Capture the cell that displays the provided text and extract its (x, y) central coordinate. 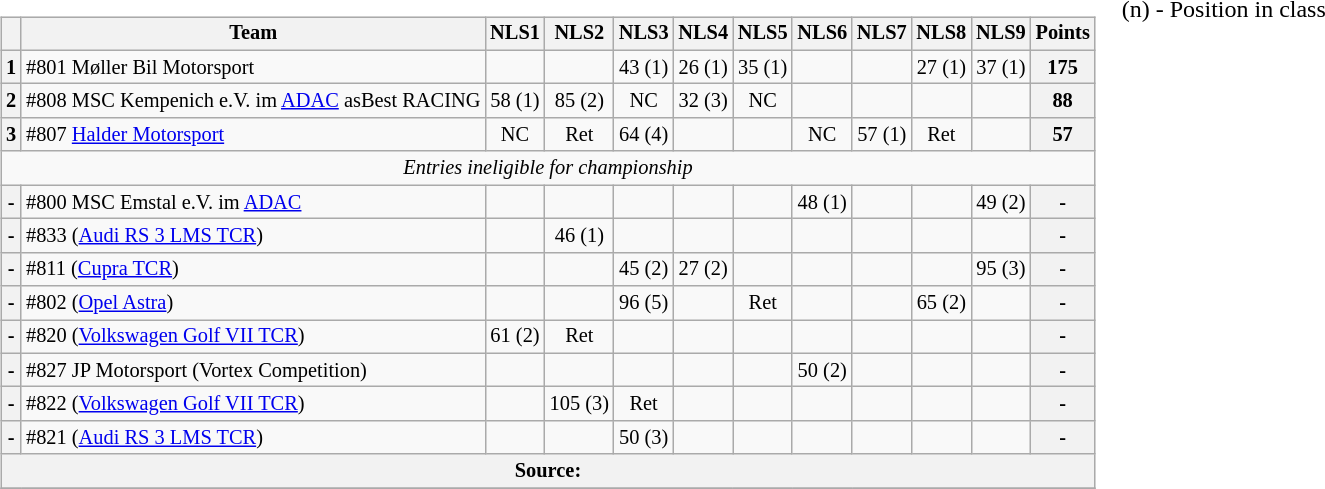
NLS9 (1001, 34)
#801 Møller Bil Motorsport (253, 67)
1 (11, 67)
95 (3) (1001, 269)
NLS2 (580, 34)
49 (2) (1001, 202)
NLS1 (515, 34)
64 (4) (644, 135)
NLS7 (882, 34)
NLS3 (644, 34)
57 (1063, 135)
#822 (Volkswagen Golf VII TCR) (253, 404)
96 (5) (644, 303)
#807 Halder Motorsport (253, 135)
#827 JP Motorsport (Vortex Competition) (253, 370)
88 (1063, 101)
#820 (Volkswagen Golf VII TCR) (253, 337)
37 (1) (1001, 67)
27 (1) (942, 67)
50 (3) (644, 438)
#833 (Audi RS 3 LMS TCR) (253, 236)
NLS6 (822, 34)
27 (2) (703, 269)
175 (1063, 67)
57 (1) (882, 135)
NLS5 (763, 34)
#808 MSC Kempenich e.V. im ADAC asBest RACING (253, 101)
Points (1063, 34)
48 (1) (822, 202)
NLS8 (942, 34)
61 (2) (515, 337)
50 (2) (822, 370)
32 (3) (703, 101)
58 (1) (515, 101)
#821 (Audi RS 3 LMS TCR) (253, 438)
43 (1) (644, 67)
45 (2) (644, 269)
#800 MSC Emstal e.V. im ADAC (253, 202)
105 (3) (580, 404)
Source: (548, 471)
2 (11, 101)
85 (2) (580, 101)
3 (11, 135)
65 (2) (942, 303)
Team (253, 34)
NLS4 (703, 34)
26 (1) (703, 67)
Entries ineligible for championship (548, 168)
#802 (Opel Astra) (253, 303)
35 (1) (763, 67)
#811 (Cupra TCR) (253, 269)
46 (1) (580, 236)
